Search for the cell housing the specified text and yield its [X, Y] center coordinate. 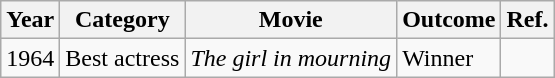
Ref. [528, 20]
Movie [291, 20]
1964 [30, 58]
The girl in mourning [291, 58]
Winner [449, 58]
Year [30, 20]
Category [122, 20]
Best actress [122, 58]
Outcome [449, 20]
